Return (x, y) of the center of cell containing provided text 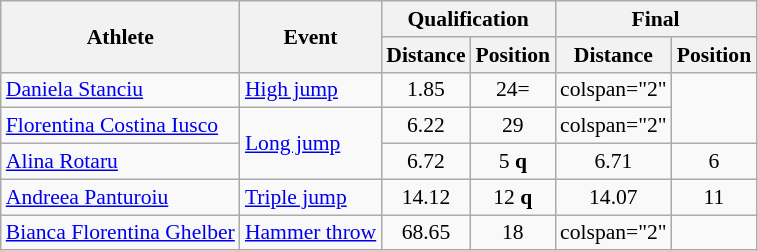
High jump (310, 90)
12 q (513, 197)
11 (714, 197)
6.71 (614, 162)
Hammer throw (310, 233)
Alina Rotaru (120, 162)
24= (513, 90)
14.07 (614, 197)
1.85 (426, 90)
Bianca Florentina Ghelber (120, 233)
68.65 (426, 233)
6.72 (426, 162)
Triple jump (310, 197)
Long jump (310, 144)
Florentina Costina Iusco (120, 126)
29 (513, 126)
14.12 (426, 197)
18 (513, 233)
Daniela Stanciu (120, 90)
Athlete (120, 36)
Final (656, 19)
6.22 (426, 126)
Andreea Panturoiu (120, 197)
Event (310, 36)
6 (714, 162)
Qualification (468, 19)
5 q (513, 162)
